Search for the cell housing the specified text and yield its [X, Y] center coordinate. 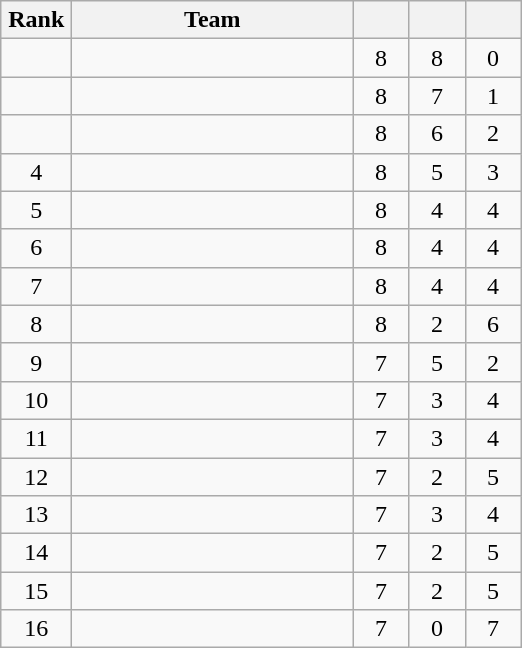
13 [36, 515]
11 [36, 438]
14 [36, 553]
16 [36, 629]
10 [36, 400]
15 [36, 591]
12 [36, 477]
9 [36, 362]
Team [212, 20]
1 [493, 96]
Rank [36, 20]
